Search for the cell housing the specified text and yield its [X, Y] center coordinate. 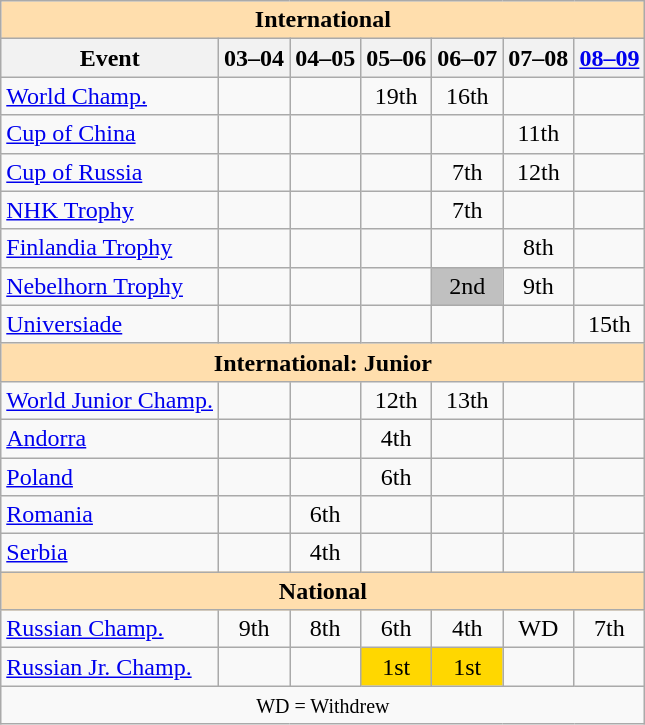
15th [610, 324]
Russian Jr. Champ. [110, 667]
07–08 [538, 58]
International: Junior [323, 362]
WD = Withdrew [323, 705]
06–07 [468, 58]
Finlandia Trophy [110, 248]
16th [468, 96]
Universiade [110, 324]
08–09 [610, 58]
WD [538, 629]
2nd [468, 286]
05–06 [396, 58]
Event [110, 58]
Nebelhorn Trophy [110, 286]
National [323, 591]
03–04 [254, 58]
Cup of Russia [110, 172]
Andorra [110, 438]
19th [396, 96]
Romania [110, 515]
NHK Trophy [110, 210]
04–05 [326, 58]
Serbia [110, 553]
Poland [110, 477]
13th [468, 400]
World Junior Champ. [110, 400]
11th [538, 134]
World Champ. [110, 96]
Russian Champ. [110, 629]
Cup of China [110, 134]
International [323, 20]
